For the text-containing cell, return its midpoint in [X, Y] coordinate format. 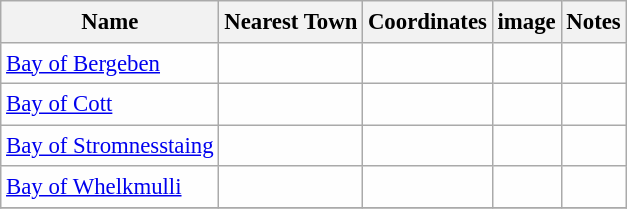
Bay of Whelkmulli [110, 186]
Name [110, 22]
Coordinates [428, 22]
Bay of Bergeben [110, 62]
Bay of Cott [110, 104]
Nearest Town [291, 22]
image [526, 22]
Bay of Stromnesstaing [110, 146]
Notes [594, 22]
